Output the (X, Y) coordinate of the center of the cell containing the given text.  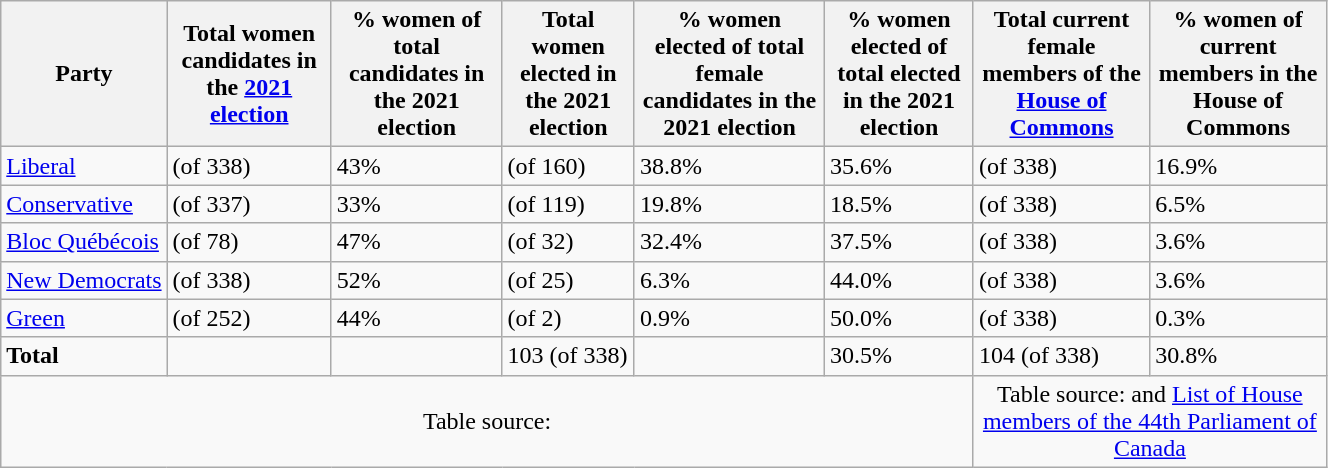
6.3% (729, 280)
47% (416, 242)
38.8% (729, 166)
32.4% (729, 242)
103 (of 338) (568, 356)
52% (416, 280)
(of 337) (249, 204)
43% (416, 166)
(of 32) (568, 242)
Conservative (84, 204)
Total women candidates in the 2021 election (249, 74)
33% (416, 204)
44% (416, 318)
% women elected of total elected in the 2021 election (900, 74)
19.8% (729, 204)
16.9% (1238, 166)
(of 2) (568, 318)
Liberal (84, 166)
18.5% (900, 204)
Bloc Québécois (84, 242)
Table source: (488, 421)
% women elected of total female candidates in the 2021 election (729, 74)
(of 25) (568, 280)
0.9% (729, 318)
New Democrats (84, 280)
44.0% (900, 280)
35.6% (900, 166)
104 (of 338) (1061, 356)
Green (84, 318)
Party (84, 74)
0.3% (1238, 318)
Total (84, 356)
% women of total candidates in the 2021 election (416, 74)
% women of current members in the House of Commons (1238, 74)
6.5% (1238, 204)
Total current female members of the House of Commons (1061, 74)
Table source: and List of House members of the 44th Parliament of Canada (1150, 421)
(of 119) (568, 204)
30.8% (1238, 356)
30.5% (900, 356)
Total women elected in the 2021 election (568, 74)
50.0% (900, 318)
(of 160) (568, 166)
(of 252) (249, 318)
37.5% (900, 242)
(of 78) (249, 242)
